Scan for the cell matching the given text and deliver its [x, y] coordinate at center. 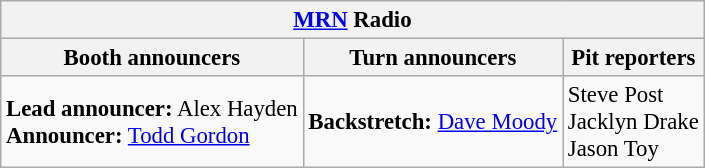
Lead announcer: Alex HaydenAnnouncer: Todd Gordon [152, 122]
Backstretch: Dave Moody [432, 122]
Steve PostJacklyn DrakeJason Toy [634, 122]
Turn announcers [432, 58]
MRN Radio [352, 20]
Booth announcers [152, 58]
Pit reporters [634, 58]
